Capture the cell that displays the provided text and extract its [X, Y] central coordinate. 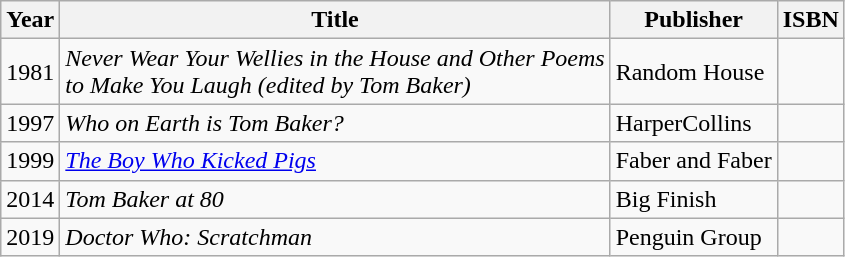
ISBN [810, 20]
1981 [30, 72]
Never Wear Your Wellies in the House and Other Poemsto Make You Laugh (edited by Tom Baker) [335, 72]
The Boy Who Kicked Pigs [335, 161]
Random House [694, 72]
Doctor Who: Scratchman [335, 237]
Who on Earth is Tom Baker? [335, 123]
1997 [30, 123]
Year [30, 20]
HarperCollins [694, 123]
1999 [30, 161]
Faber and Faber [694, 161]
Title [335, 20]
2014 [30, 199]
2019 [30, 237]
Publisher [694, 20]
Big Finish [694, 199]
Penguin Group [694, 237]
Tom Baker at 80 [335, 199]
